Locate the cell with the specified text and output its (X, Y) center coordinate. 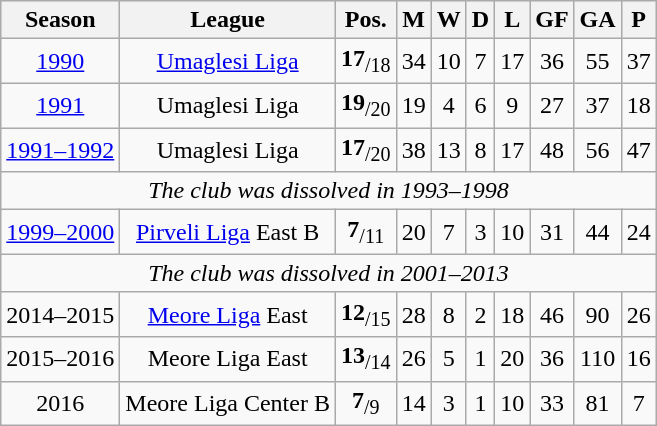
2016 (60, 403)
Pirveli Liga East B (228, 232)
Pos. (366, 20)
D (480, 20)
110 (598, 359)
2015–2016 (60, 359)
W (448, 20)
1999–2000 (60, 232)
2014–2015 (60, 314)
2 (480, 314)
44 (598, 232)
5 (448, 359)
M (414, 20)
38 (414, 150)
47 (638, 150)
1991–1992 (60, 150)
28 (414, 314)
GF (552, 20)
90 (598, 314)
31 (552, 232)
GA (598, 20)
81 (598, 403)
19/20 (366, 105)
13 (448, 150)
The club was dissolved in 2001–2013 (328, 273)
9 (512, 105)
17/20 (366, 150)
Season (60, 20)
The club was dissolved in 1993–1998 (328, 191)
16 (638, 359)
12/15 (366, 314)
1991 (60, 105)
L (512, 20)
Meore Liga Center B (228, 403)
48 (552, 150)
19 (414, 105)
34 (414, 61)
27 (552, 105)
7/11 (366, 232)
46 (552, 314)
13/14 (366, 359)
33 (552, 403)
7/9 (366, 403)
1990 (60, 61)
55 (598, 61)
24 (638, 232)
P (638, 20)
4 (448, 105)
56 (598, 150)
6 (480, 105)
14 (414, 403)
League (228, 20)
17/18 (366, 61)
